Scan for the cell matching the given text and deliver its [X, Y] coordinate at center. 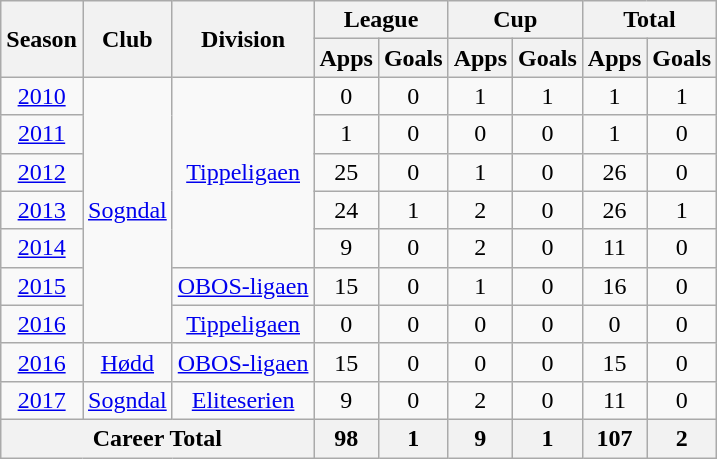
Season [42, 39]
Eliteserien [243, 400]
2011 [42, 134]
2010 [42, 96]
2013 [42, 210]
2014 [42, 248]
98 [346, 438]
2015 [42, 286]
Cup [515, 20]
Club [127, 39]
16 [614, 286]
Career Total [158, 438]
2017 [42, 400]
25 [346, 172]
24 [346, 210]
Hødd [127, 362]
107 [614, 438]
Division [243, 39]
League [381, 20]
2012 [42, 172]
Total [649, 20]
